Output the (X, Y) coordinate of the center of the cell containing the given text.  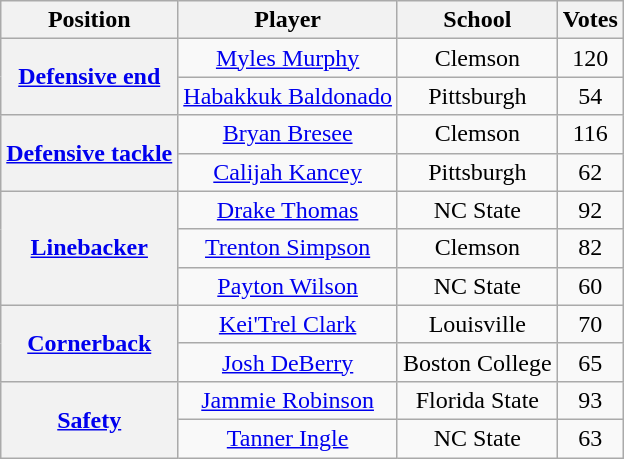
70 (590, 324)
Tanner Ingle (288, 438)
School (477, 20)
82 (590, 248)
Drake Thomas (288, 210)
116 (590, 134)
Trenton Simpson (288, 248)
Payton Wilson (288, 286)
65 (590, 362)
Defensive end (90, 77)
Louisville (477, 324)
54 (590, 96)
Florida State (477, 400)
93 (590, 400)
92 (590, 210)
Position (90, 20)
Player (288, 20)
Cornerback (90, 343)
60 (590, 286)
62 (590, 172)
Josh DeBerry (288, 362)
Kei'Trel Clark (288, 324)
Safety (90, 419)
120 (590, 58)
Votes (590, 20)
Defensive tackle (90, 153)
63 (590, 438)
Boston College (477, 362)
Calijah Kancey (288, 172)
Myles Murphy (288, 58)
Habakkuk Baldonado (288, 96)
Linebacker (90, 248)
Bryan Bresee (288, 134)
Jammie Robinson (288, 400)
